Return (X, Y) of the center of cell containing provided text 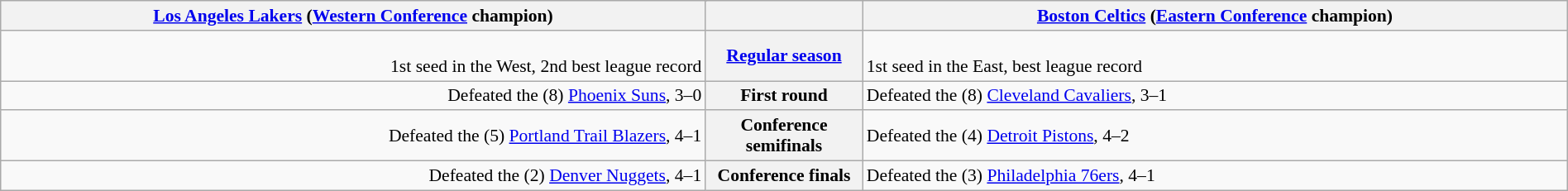
Defeated the (8) Cleveland Cavaliers, 3–1 (1216, 96)
Defeated the (2) Denver Nuggets, 4–1 (354, 176)
Defeated the (3) Philadelphia 76ers, 4–1 (1216, 176)
Defeated the (4) Detroit Pistons, 4–2 (1216, 136)
Conference finals (784, 176)
Defeated the (8) Phoenix Suns, 3–0 (354, 96)
Los Angeles Lakers (Western Conference champion) (354, 16)
1st seed in the West, 2nd best league record (354, 56)
First round (784, 96)
Conference semifinals (784, 136)
Regular season (784, 56)
1st seed in the East, best league record (1216, 56)
Defeated the (5) Portland Trail Blazers, 4–1 (354, 136)
Boston Celtics (Eastern Conference champion) (1216, 16)
